Find where the given text appears and provide that cell's center as (X, Y) coordinate. 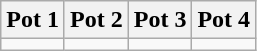
Pot 2 (96, 20)
Pot 4 (224, 20)
Pot 1 (33, 20)
Pot 3 (160, 20)
